Return (X, Y) of the center of cell containing provided text 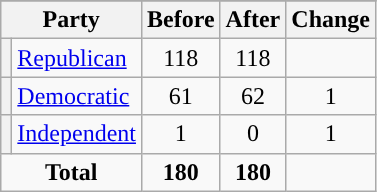
Before (180, 20)
Party (72, 20)
After (253, 20)
Independent (77, 134)
61 (180, 96)
0 (253, 134)
62 (253, 96)
Total (72, 172)
Republican (77, 58)
Democratic (77, 96)
Change (331, 20)
